Extract the (X, Y) coordinate from the center of the cell holding the provided text.  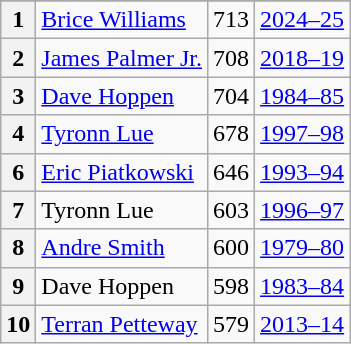
646 (232, 172)
3 (18, 96)
Brice Williams (122, 20)
1 (18, 20)
2018–19 (302, 58)
2013–14 (302, 324)
1993–94 (302, 172)
708 (232, 58)
James Palmer Jr. (122, 58)
9 (18, 286)
1997–98 (302, 134)
4 (18, 134)
Andre Smith (122, 248)
6 (18, 172)
1979–80 (302, 248)
1996–97 (302, 210)
7 (18, 210)
Terran Petteway (122, 324)
1984–85 (302, 96)
600 (232, 248)
10 (18, 324)
Eric Piatkowski (122, 172)
598 (232, 286)
704 (232, 96)
603 (232, 210)
579 (232, 324)
678 (232, 134)
713 (232, 20)
8 (18, 248)
2 (18, 58)
1983–84 (302, 286)
2024–25 (302, 20)
